Return [x, y] of the center of cell containing provided text 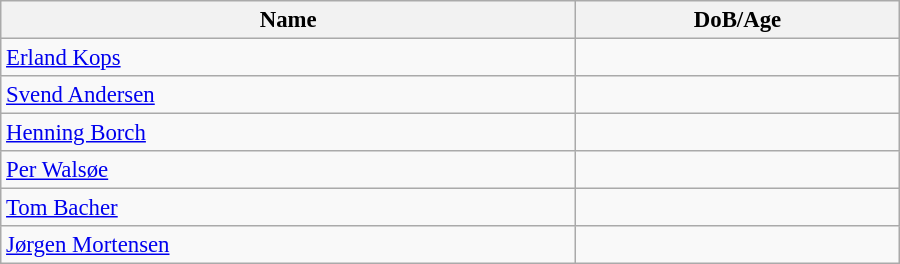
Per Walsøe [288, 170]
Jørgen Mortensen [288, 245]
Henning Borch [288, 133]
Name [288, 20]
Tom Bacher [288, 208]
Erland Kops [288, 58]
Svend Andersen [288, 95]
DoB/Age [738, 20]
